Determine the (x, y) coordinate at the center of the cell enclosing the given text.  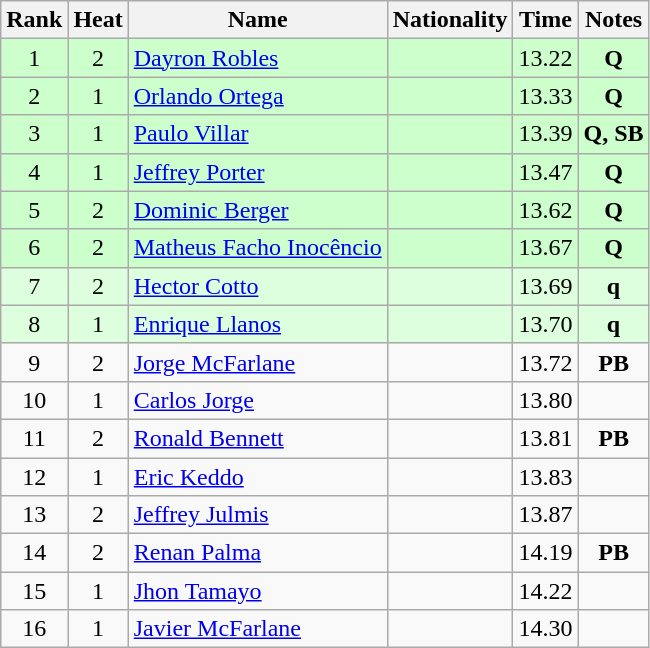
Dayron Robles (258, 58)
13.67 (546, 248)
9 (34, 362)
Javier McFarlane (258, 629)
14.19 (546, 553)
Rank (34, 20)
8 (34, 324)
13.22 (546, 58)
13.80 (546, 400)
13.70 (546, 324)
Jorge McFarlane (258, 362)
Enrique Llanos (258, 324)
Hector Cotto (258, 286)
13.47 (546, 172)
12 (34, 477)
15 (34, 591)
11 (34, 438)
6 (34, 248)
16 (34, 629)
Jhon Tamayo (258, 591)
14 (34, 553)
10 (34, 400)
13.81 (546, 438)
Orlando Ortega (258, 96)
13.83 (546, 477)
13.33 (546, 96)
3 (34, 134)
Eric Keddo (258, 477)
Heat (98, 20)
13.69 (546, 286)
14.22 (546, 591)
7 (34, 286)
Jeffrey Julmis (258, 515)
Time (546, 20)
Q, SB (614, 134)
13.39 (546, 134)
Paulo Villar (258, 134)
Matheus Facho Inocêncio (258, 248)
Renan Palma (258, 553)
13.62 (546, 210)
Nationality (450, 20)
13.87 (546, 515)
Name (258, 20)
Carlos Jorge (258, 400)
Dominic Berger (258, 210)
Ronald Bennett (258, 438)
14.30 (546, 629)
13.72 (546, 362)
4 (34, 172)
13 (34, 515)
5 (34, 210)
Jeffrey Porter (258, 172)
Notes (614, 20)
